From the cell containing the given text, extract its center point as [X, Y] coordinate. 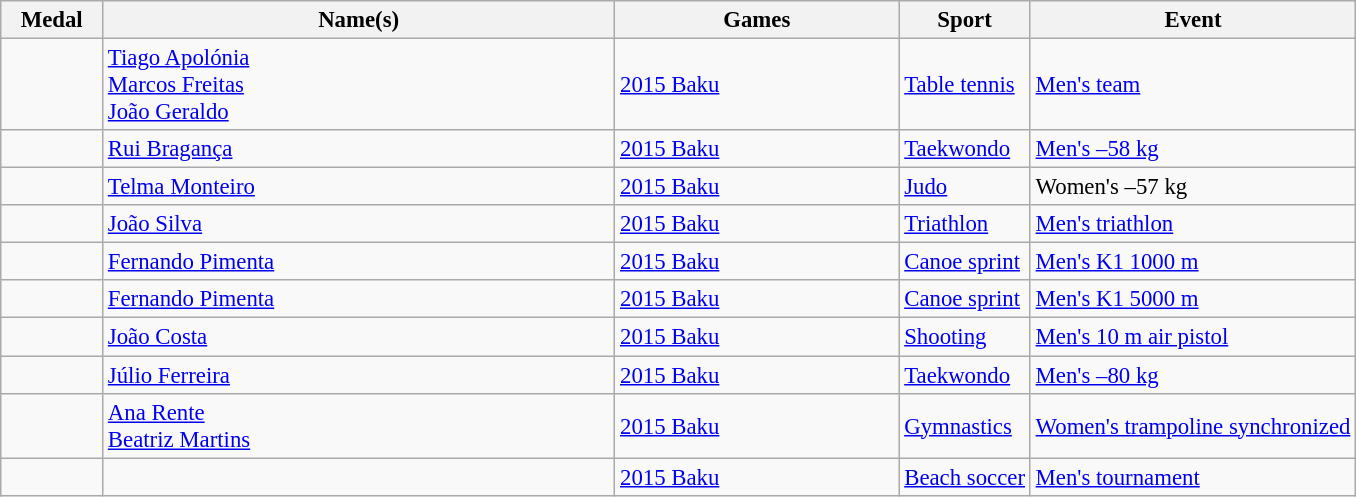
Triathlon [964, 224]
Men's 10 m air pistol [1192, 337]
Telma Monteiro [359, 187]
Men's –58 kg [1192, 149]
Gymnastics [964, 426]
Tiago ApolóniaMarcos FreitasJoão Geraldo [359, 85]
Games [757, 20]
Judo [964, 187]
Event [1192, 20]
Table tennis [964, 85]
Beach soccer [964, 477]
João Costa [359, 337]
Medal [52, 20]
Women's –57 kg [1192, 187]
Ana RenteBeatriz Martins [359, 426]
Shooting [964, 337]
Men's triathlon [1192, 224]
Men's tournament [1192, 477]
Júlio Ferreira [359, 375]
Name(s) [359, 20]
Men's team [1192, 85]
João Silva [359, 224]
Men's –80 kg [1192, 375]
Women's trampoline synchronized [1192, 426]
Rui Bragança [359, 149]
Men's K1 5000 m [1192, 299]
Sport [964, 20]
Men's K1 1000 m [1192, 262]
